Pinpoint the cell where the given text exists, returning its (X, Y) midpoint coordinate. 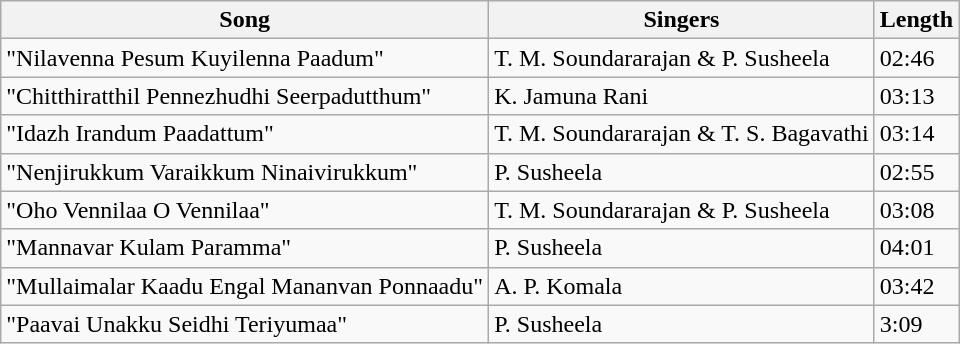
"Chitthiratthil Pennezhudhi Seerpadutthum" (245, 96)
"Idazh Irandum Paadattum" (245, 134)
A. P. Komala (682, 286)
03:13 (916, 96)
03:08 (916, 210)
03:42 (916, 286)
"Mannavar Kulam Paramma" (245, 248)
K. Jamuna Rani (682, 96)
"Mullaimalar Kaadu Engal Mananvan Ponnaadu" (245, 286)
3:09 (916, 324)
T. M. Soundararajan & T. S. Bagavathi (682, 134)
"Nenjirukkum Varaikkum Ninaivirukkum" (245, 172)
02:46 (916, 58)
04:01 (916, 248)
Length (916, 20)
"Paavai Unakku Seidhi Teriyumaa" (245, 324)
03:14 (916, 134)
Song (245, 20)
Singers (682, 20)
02:55 (916, 172)
"Oho Vennilaa O Vennilaa" (245, 210)
"Nilavenna Pesum Kuyilenna Paadum" (245, 58)
